Locate the cell with the specified text and output its (x, y) center coordinate. 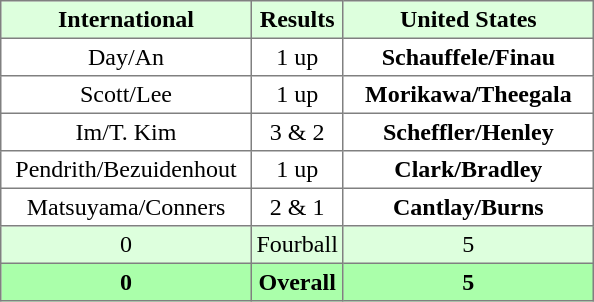
Day/An (126, 57)
Cantlay/Burns (468, 207)
Scheffler/Henley (468, 132)
3 & 2 (297, 132)
Matsuyama/Conners (126, 207)
Overall (297, 282)
Morikawa/Theegala (468, 95)
Im/T. Kim (126, 132)
Clark/Bradley (468, 170)
2 & 1 (297, 207)
United States (468, 20)
Fourball (297, 245)
International (126, 20)
Schauffele/Finau (468, 57)
Scott/Lee (126, 95)
Pendrith/Bezuidenhout (126, 170)
Results (297, 20)
